For the text-containing cell, return its midpoint in [X, Y] coordinate format. 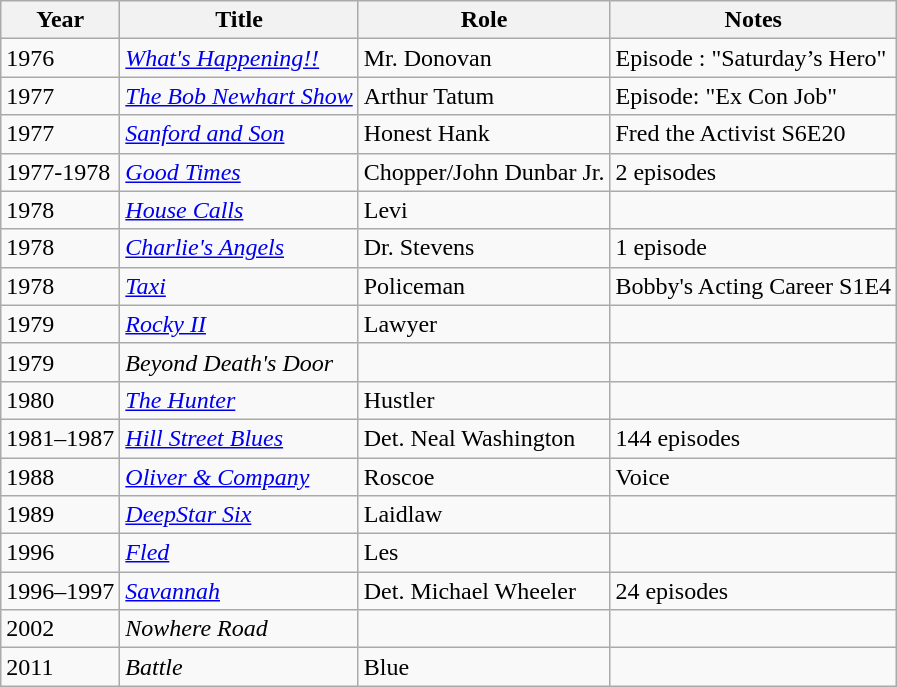
Beyond Death's Door [239, 362]
2002 [60, 629]
Roscoe [484, 477]
2 episodes [754, 172]
1977-1978 [60, 172]
DeepStar Six [239, 515]
Role [484, 20]
1981–1987 [60, 438]
The Hunter [239, 400]
1976 [60, 58]
Lawyer [484, 324]
Notes [754, 20]
Oliver & Company [239, 477]
1996 [60, 553]
24 episodes [754, 591]
144 episodes [754, 438]
Savannah [239, 591]
Dr. Stevens [484, 248]
Hustler [484, 400]
Nowhere Road [239, 629]
Arthur Tatum [484, 96]
Rocky II [239, 324]
Title [239, 20]
Levi [484, 210]
2011 [60, 667]
Voice [754, 477]
Fred the Activist S6E20 [754, 134]
Hill Street Blues [239, 438]
Good Times [239, 172]
Chopper/John Dunbar Jr. [484, 172]
Bobby's Acting Career S1E4 [754, 286]
House Calls [239, 210]
Policeman [484, 286]
What's Happening!! [239, 58]
Det. Michael Wheeler [484, 591]
Charlie's Angels [239, 248]
Laidlaw [484, 515]
Battle [239, 667]
Episode : "Saturday’s Hero" [754, 58]
Honest Hank [484, 134]
Mr. Donovan [484, 58]
Sanford and Son [239, 134]
The Bob Newhart Show [239, 96]
1989 [60, 515]
Taxi [239, 286]
1996–1997 [60, 591]
Les [484, 553]
Det. Neal Washington [484, 438]
1980 [60, 400]
1 episode [754, 248]
Year [60, 20]
1988 [60, 477]
Episode: "Ex Con Job" [754, 96]
Fled [239, 553]
Blue [484, 667]
